Provide the (X, Y) coordinate of the cell's center where the given text is located.  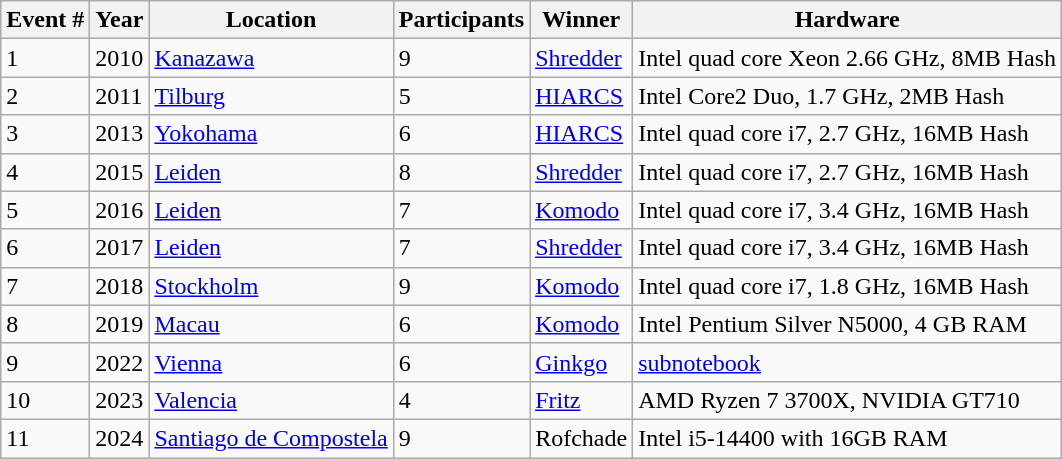
Vienna (271, 362)
2016 (120, 210)
Year (120, 20)
Event # (46, 20)
AMD Ryzen 7 3700X, NVIDIA GT710 (848, 400)
2018 (120, 286)
Ginkgo (582, 362)
Rofchade (582, 438)
3 (46, 134)
2022 (120, 362)
Intel i5-14400 with 16GB RAM (848, 438)
Intel Pentium Silver N5000, 4 GB RAM (848, 324)
2015 (120, 172)
2017 (120, 248)
2023 (120, 400)
Yokohama (271, 134)
Stockholm (271, 286)
Intel quad core Xeon 2.66 GHz, 8MB Hash (848, 58)
11 (46, 438)
Kanazawa (271, 58)
Intel Core2 Duo, 1.7 GHz, 2MB Hash (848, 96)
1 (46, 58)
Location (271, 20)
2 (46, 96)
Hardware (848, 20)
Intel quad core i7, 1.8 GHz, 16MB Hash (848, 286)
subnotebook (848, 362)
Fritz (582, 400)
2013 (120, 134)
Tilburg (271, 96)
2010 (120, 58)
Macau (271, 324)
Valencia (271, 400)
10 (46, 400)
2011 (120, 96)
Winner (582, 20)
Participants (461, 20)
2019 (120, 324)
Santiago de Compostela (271, 438)
2024 (120, 438)
